Return the (x, y) coordinate for the center point of the cell that contains the specified text.  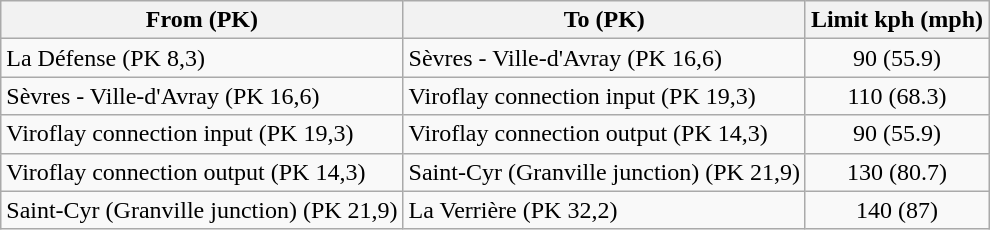
140 (87) (896, 210)
To (PK) (604, 20)
La Défense (PK 8,3) (202, 58)
From (PK) (202, 20)
Limit kph (mph) (896, 20)
130 (80.7) (896, 172)
La Verrière (PK 32,2) (604, 210)
110 (68.3) (896, 96)
